From the cell containing the given text, extract its center point as [x, y] coordinate. 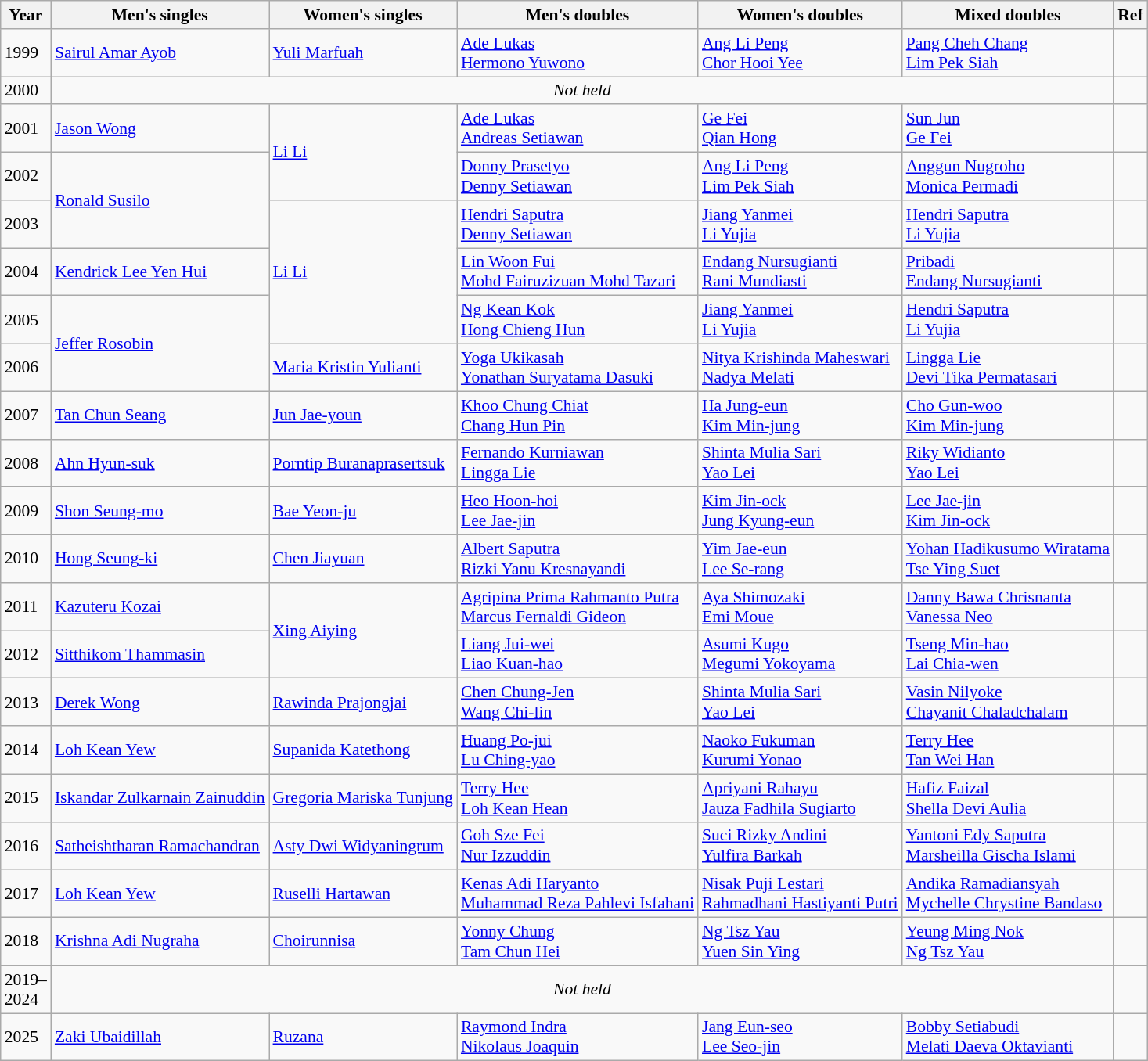
Maria Kristin Yulianti [363, 368]
Men's doubles [578, 15]
Hong Seung-ki [160, 559]
2010 [26, 559]
Ref [1130, 15]
Naoko Fukuman Kurumi Yonao [800, 750]
Aya Shimozaki Emi Moue [800, 607]
Endang Nursugianti Rani Mundiasti [800, 272]
2019–2024 [26, 989]
Apriyani Rahayu Jauza Fadhila Sugiarto [800, 798]
Ge Fei Qian Hong [800, 128]
Yeung Ming Nok Ng Tsz Yau [1008, 942]
Hafiz Faizal Shella Devi Aulia [1008, 798]
2004 [26, 272]
Women's singles [363, 15]
Danny Bawa Chrisnanta Vanessa Neo [1008, 607]
Tseng Min-hao Lai Chia-wen [1008, 654]
Nisak Puji Lestari Rahmadhani Hastiyanti Putri [800, 894]
2006 [26, 368]
Yim Jae-eun Lee Se-rang [800, 559]
Ng Kean Kok Hong Chieng Hun [578, 319]
Kim Jin-ock Jung Kyung-eun [800, 512]
Ha Jung-eun Kim Min-jung [800, 415]
Anggun Nugroho Monica Permadi [1008, 177]
Bae Yeon-ju [363, 512]
Tan Chun Seang [160, 415]
Kenas Adi Haryanto Muhammad Reza Pahlevi Isfahani [578, 894]
Khoo Chung Chiat Chang Hun Pin [578, 415]
1999 [26, 53]
2007 [26, 415]
Sitthikom Thammasin [160, 654]
Ang Li Peng Lim Pek Siah [800, 177]
Yuli Marfuah [363, 53]
Heo Hoon-hoi Lee Jae-jin [578, 512]
Jason Wong [160, 128]
2008 [26, 463]
Albert Saputra Rizki Yanu Kresnayandi [578, 559]
Choirunnisa [363, 942]
Huang Po-jui Lu Ching-yao [578, 750]
Agripina Prima Rahmanto Putra Marcus Fernaldi Gideon [578, 607]
Ronald Susilo [160, 200]
Iskandar Zulkarnain Zainuddin [160, 798]
Yantoni Edy Saputra Marsheilla Gischa Islami [1008, 845]
Liang Jui-wei Liao Kuan-hao [578, 654]
Kazuteru Kozai [160, 607]
Rawinda Prajongjai [363, 703]
Derek Wong [160, 703]
Supanida Katethong [363, 750]
Terry Hee Tan Wei Han [1008, 750]
Porntip Buranaprasertsuk [363, 463]
Jang Eun-seo Lee Seo-jin [800, 1038]
Yohan Hadikusumo Wiratama Tse Ying Suet [1008, 559]
Ruselli Hartawan [363, 894]
Lingga Lie Devi Tika Permatasari [1008, 368]
Yoga Ukikasah Yonathan Suryatama Dasuki [578, 368]
Kendrick Lee Yen Hui [160, 272]
Cho Gun-woo Kim Min-jung [1008, 415]
Raymond Indra Nikolaus Joaquin [578, 1038]
2003 [26, 224]
Hendri Saputra Denny Setiawan [578, 224]
Ang Li Peng Chor Hooi Yee [800, 53]
2017 [26, 894]
Andika Ramadiansyah Mychelle Chrystine Bandaso [1008, 894]
Mixed doubles [1008, 15]
Suci Rizky Andini Yulfira Barkah [800, 845]
Pribadi Endang Nursugianti [1008, 272]
Xing Aiying [363, 631]
Ade Lukas Hermono Yuwono [578, 53]
Sun Jun Ge Fei [1008, 128]
2013 [26, 703]
2011 [26, 607]
Ruzana [363, 1038]
Asty Dwi Widyaningrum [363, 845]
2001 [26, 128]
2002 [26, 177]
Men's singles [160, 15]
Jun Jae-youn [363, 415]
2016 [26, 845]
2000 [26, 91]
Goh Sze Fei Nur Izzuddin [578, 845]
Sairul Amar Ayob [160, 53]
Ng Tsz Yau Yuen Sin Ying [800, 942]
Nitya Krishinda Maheswari Nadya Melati [800, 368]
Lin Woon Fui Mohd Fairuzizuan Mohd Tazari [578, 272]
2018 [26, 942]
Vasin Nilyoke Chayanit Chaladchalam [1008, 703]
Satheishtharan Ramachandran [160, 845]
Jeffer Rosobin [160, 343]
Terry Hee Loh Kean Hean [578, 798]
Bobby Setiabudi Melati Daeva Oktavianti [1008, 1038]
2005 [26, 319]
Women's doubles [800, 15]
Gregoria Mariska Tunjung [363, 798]
2009 [26, 512]
Asumi Kugo Megumi Yokoyama [800, 654]
Ahn Hyun-suk [160, 463]
Ade Lukas Andreas Setiawan [578, 128]
Shon Seung-mo [160, 512]
Zaki Ubaidillah [160, 1038]
Chen Jiayuan [363, 559]
Lee Jae-jin Kim Jin-ock [1008, 512]
Riky Widianto Yao Lei [1008, 463]
2012 [26, 654]
Chen Chung-Jen Wang Chi-lin [578, 703]
Year [26, 15]
2025 [26, 1038]
Pang Cheh Chang Lim Pek Siah [1008, 53]
2014 [26, 750]
Fernando Kurniawan Lingga Lie [578, 463]
Yonny Chung Tam Chun Hei [578, 942]
Krishna Adi Nugraha [160, 942]
2015 [26, 798]
Donny Prasetyo Denny Setiawan [578, 177]
